Return [X, Y] of the center of cell containing provided text 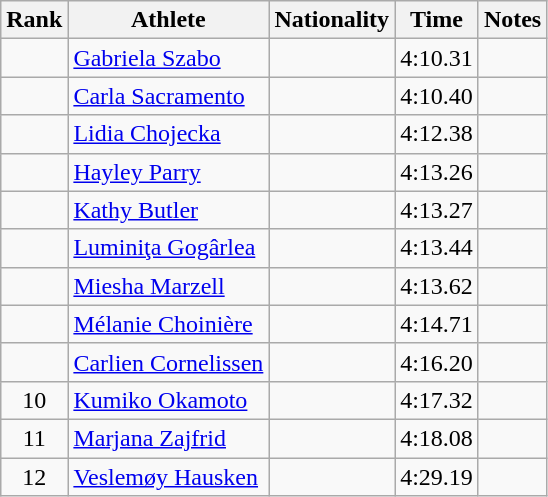
Luminiţa Gogârlea [168, 248]
4:13.44 [437, 248]
Miesha Marzell [168, 286]
4:14.71 [437, 324]
Carla Sacramento [168, 96]
4:29.19 [437, 477]
4:12.38 [437, 134]
Notes [512, 20]
Time [437, 20]
Veslemøy Hausken [168, 477]
4:16.20 [437, 362]
12 [34, 477]
Rank [34, 20]
4:18.08 [437, 438]
Kumiko Okamoto [168, 400]
4:10.31 [437, 58]
Marjana Zajfrid [168, 438]
10 [34, 400]
Lidia Chojecka [168, 134]
Gabriela Szabo [168, 58]
4:17.32 [437, 400]
4:10.40 [437, 96]
4:13.62 [437, 286]
4:13.26 [437, 172]
Kathy Butler [168, 210]
Carlien Cornelissen [168, 362]
Hayley Parry [168, 172]
11 [34, 438]
Mélanie Choinière [168, 324]
Nationality [332, 20]
Athlete [168, 20]
4:13.27 [437, 210]
